Locate the cell with the specified text and output its [x, y] center coordinate. 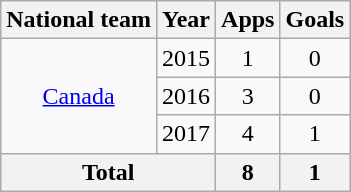
8 [248, 172]
Goals [315, 20]
2015 [186, 58]
4 [248, 134]
2017 [186, 134]
2016 [186, 96]
Year [186, 20]
Apps [248, 20]
Total [108, 172]
3 [248, 96]
Canada [79, 96]
National team [79, 20]
